Detect which cell encompasses the target text, then output its [X, Y] center coordinate. 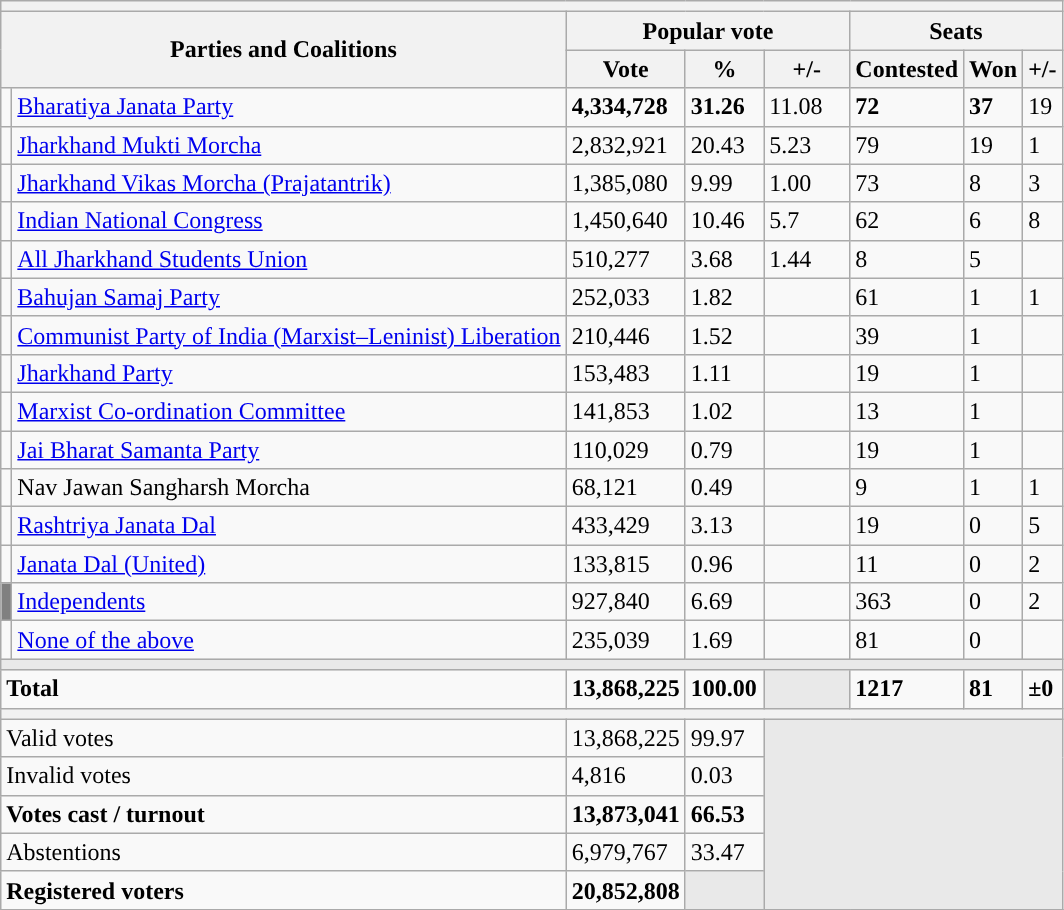
1.44 [807, 259]
73 [907, 183]
3 [1042, 183]
None of the above [289, 640]
133,815 [626, 564]
252,033 [626, 297]
1.00 [807, 183]
363 [907, 602]
72 [907, 107]
1,385,080 [626, 183]
141,853 [626, 411]
4,816 [626, 776]
11.08 [807, 107]
13 [907, 411]
3.68 [724, 259]
Vote [626, 69]
61 [907, 297]
Parties and Coalitions [284, 50]
0.03 [724, 776]
Valid votes [284, 738]
5.7 [807, 221]
Total [284, 689]
6,979,767 [626, 852]
1.02 [724, 411]
210,446 [626, 335]
11 [907, 564]
79 [907, 145]
Votes cast / turnout [284, 814]
Popular vote [708, 31]
±0 [1042, 689]
31.26 [724, 107]
33.47 [724, 852]
9 [907, 488]
1217 [907, 689]
Indian National Congress [289, 221]
2,832,921 [626, 145]
Contested [907, 69]
1.11 [724, 373]
Rashtriya Janata Dal [289, 526]
1.69 [724, 640]
Jharkhand Mukti Morcha [289, 145]
0.49 [724, 488]
39 [907, 335]
Invalid votes [284, 776]
Seats [956, 31]
0.79 [724, 449]
235,039 [626, 640]
100.00 [724, 689]
6.69 [724, 602]
Independents [289, 602]
5.23 [807, 145]
Bahujan Samaj Party [289, 297]
927,840 [626, 602]
20.43 [724, 145]
Communist Party of India (Marxist–Leninist) Liberation [289, 335]
Abstentions [284, 852]
Janata Dal (United) [289, 564]
4,334,728 [626, 107]
10.46 [724, 221]
99.97 [724, 738]
% [724, 69]
3.13 [724, 526]
Jai Bharat Samanta Party [289, 449]
153,483 [626, 373]
68,121 [626, 488]
Nav Jawan Sangharsh Morcha [289, 488]
0.96 [724, 564]
20,852,808 [626, 890]
9.99 [724, 183]
433,429 [626, 526]
Jharkhand Party [289, 373]
37 [994, 107]
Jharkhand Vikas Morcha (Prajatantrik) [289, 183]
Registered voters [284, 890]
66.53 [724, 814]
1.82 [724, 297]
13,873,041 [626, 814]
1.52 [724, 335]
All Jharkhand Students Union [289, 259]
1,450,640 [626, 221]
62 [907, 221]
6 [994, 221]
Won [994, 69]
Bharatiya Janata Party [289, 107]
510,277 [626, 259]
110,029 [626, 449]
Marxist Co-ordination Committee [289, 411]
